Search for the cell housing the specified text and yield its [X, Y] center coordinate. 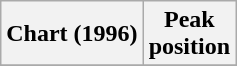
Chart (1996) [72, 34]
Peakposition [189, 34]
